Detect which cell encompasses the target text, then output its (X, Y) center coordinate. 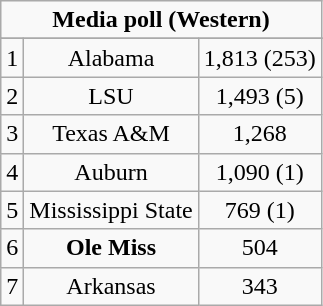
1,813 (253) (260, 58)
LSU (111, 96)
1,268 (260, 134)
Ole Miss (111, 248)
Arkansas (111, 286)
6 (12, 248)
Auburn (111, 172)
5 (12, 210)
3 (12, 134)
Media poll (Western) (162, 20)
769 (1) (260, 210)
Mississippi State (111, 210)
4 (12, 172)
504 (260, 248)
1,090 (1) (260, 172)
7 (12, 286)
Texas A&M (111, 134)
2 (12, 96)
1 (12, 58)
1,493 (5) (260, 96)
343 (260, 286)
Alabama (111, 58)
